Provide the [X, Y] coordinate of the cell's center where the given text is located.  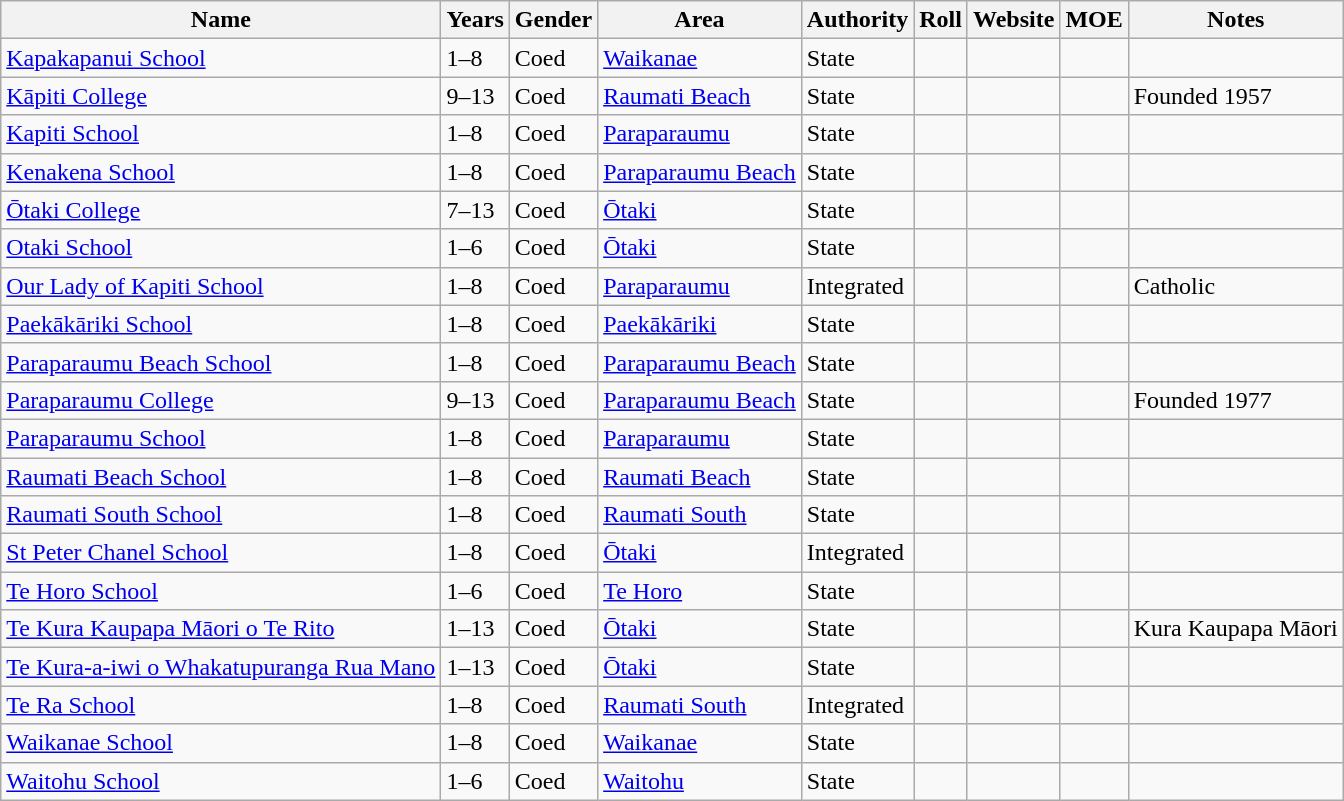
Kura Kaupapa Māori [1236, 629]
Kapakapanui School [221, 58]
St Peter Chanel School [221, 553]
Te Horo School [221, 591]
Founded 1977 [1236, 400]
Paraparaumu Beach School [221, 362]
Gender [553, 20]
Founded 1957 [1236, 96]
MOE [1094, 20]
Te Kura Kaupapa Māori o Te Rito [221, 629]
Raumati South School [221, 515]
Our Lady of Kapiti School [221, 286]
Notes [1236, 20]
Kenakena School [221, 172]
Authority [857, 20]
Kāpiti College [221, 96]
Waitohu [700, 781]
Te Kura-a-iwi o Whakatupuranga Rua Mano [221, 667]
Waitohu School [221, 781]
Raumati Beach School [221, 477]
Catholic [1236, 286]
Years [475, 20]
Waikanae School [221, 743]
Area [700, 20]
Paekākāriki School [221, 324]
Paekākāriki [700, 324]
Te Horo [700, 591]
Website [1013, 20]
Roll [941, 20]
7–13 [475, 210]
Kapiti School [221, 134]
Te Ra School [221, 705]
Paraparaumu College [221, 400]
Otaki School [221, 248]
Paraparaumu School [221, 438]
Name [221, 20]
Ōtaki College [221, 210]
